From the cell containing the given text, extract its center point as (x, y) coordinate. 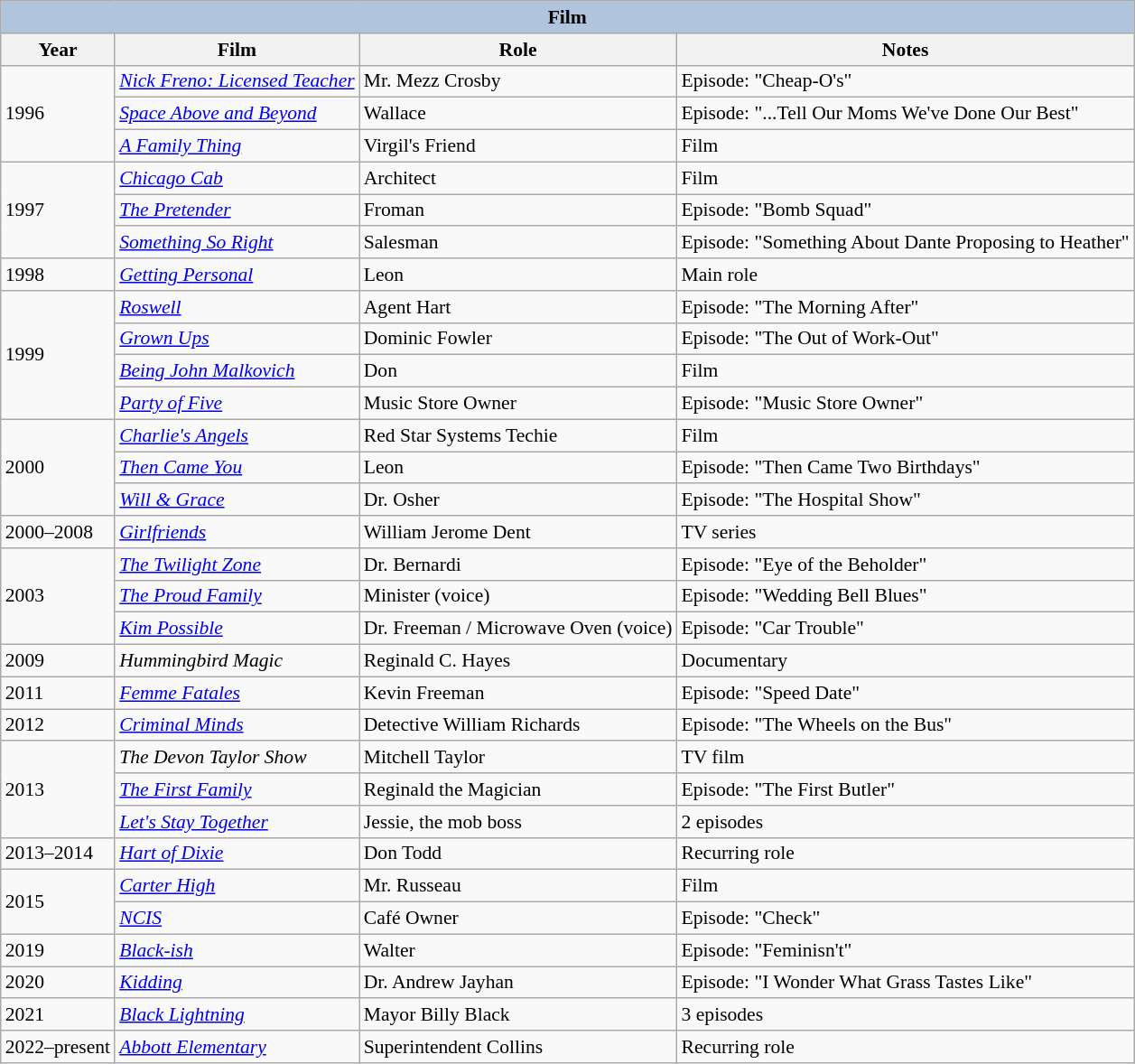
Virgil's Friend (518, 146)
William Jerome Dent (518, 532)
Red Star Systems Techie (518, 435)
Mayor Billy Black (518, 1015)
Mitchell Taylor (518, 758)
Nick Freno: Licensed Teacher (237, 81)
1996 (58, 114)
Wallace (518, 114)
Episode: "I Wonder What Grass Tastes Like" (906, 983)
Episode: "The Wheels on the Bus" (906, 725)
3 episodes (906, 1015)
The Proud Family (237, 596)
Episode: "Something About Dante Proposing to Heather" (906, 243)
1999 (58, 355)
The First Family (237, 789)
Dominic Fowler (518, 339)
Hart of Dixie (237, 854)
Don (518, 371)
Documentary (906, 661)
Episode: "Then Came Two Birthdays" (906, 468)
Episode: "The Morning After" (906, 307)
Black Lightning (237, 1015)
Roswell (237, 307)
Don Todd (518, 854)
Superintendent Collins (518, 1047)
Episode: "Bomb Squad" (906, 210)
Episode: "The Hospital Show" (906, 500)
TV film (906, 758)
Hummingbird Magic (237, 661)
Being John Malkovich (237, 371)
Walter (518, 950)
Dr. Andrew Jayhan (518, 983)
Episode: "Feminisn't" (906, 950)
Will & Grace (237, 500)
Charlie's Angels (237, 435)
Music Store Owner (518, 404)
Chicago Cab (237, 178)
Reginald the Magician (518, 789)
Mr. Mezz Crosby (518, 81)
Froman (518, 210)
Something So Right (237, 243)
2003 (58, 596)
Carter High (237, 886)
Criminal Minds (237, 725)
Femme Fatales (237, 693)
2020 (58, 983)
Episode: "Wedding Bell Blues" (906, 596)
NCIS (237, 919)
Kidding (237, 983)
Space Above and Beyond (237, 114)
Getting Personal (237, 275)
Then Came You (237, 468)
2000 (58, 468)
2000–2008 (58, 532)
2013 (58, 789)
2011 (58, 693)
Detective William Richards (518, 725)
Architect (518, 178)
Dr. Bernardi (518, 565)
Black-ish (237, 950)
Main role (906, 275)
The Twilight Zone (237, 565)
2012 (58, 725)
1998 (58, 275)
2015 (58, 901)
2019 (58, 950)
Episode: "The First Butler" (906, 789)
Kim Possible (237, 629)
2009 (58, 661)
Girlfriends (237, 532)
2 episodes (906, 822)
Kevin Freeman (518, 693)
2022–present (58, 1047)
Episode: "Eye of the Beholder" (906, 565)
TV series (906, 532)
Episode: "Speed Date" (906, 693)
Minister (voice) (518, 596)
A Family Thing (237, 146)
Let's Stay Together (237, 822)
Agent Hart (518, 307)
The Pretender (237, 210)
Salesman (518, 243)
Episode: "Check" (906, 919)
Episode: "...Tell Our Moms We've Done Our Best" (906, 114)
The Devon Taylor Show (237, 758)
Episode: "The Out of Work-Out" (906, 339)
2021 (58, 1015)
Grown Ups (237, 339)
2013–2014 (58, 854)
Role (518, 50)
Mr. Russeau (518, 886)
Year (58, 50)
Abbott Elementary (237, 1047)
1997 (58, 210)
Jessie, the mob boss (518, 822)
Dr. Freeman / Microwave Oven (voice) (518, 629)
Episode: "Music Store Owner" (906, 404)
Notes (906, 50)
Episode: "Cheap-O's" (906, 81)
Reginald C. Hayes (518, 661)
Episode: "Car Trouble" (906, 629)
Café Owner (518, 919)
Dr. Osher (518, 500)
Party of Five (237, 404)
